From the cell containing the given text, extract its center point as [X, Y] coordinate. 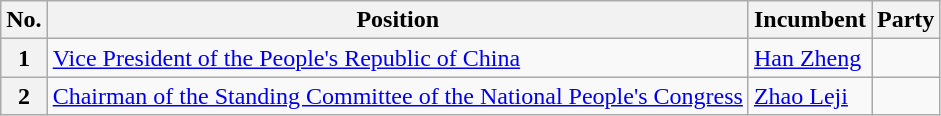
1 [24, 58]
No. [24, 20]
Incumbent [810, 20]
Position [398, 20]
Chairman of the Standing Committee of the National People's Congress [398, 96]
Han Zheng [810, 58]
Zhao Leji [810, 96]
Party [906, 20]
Vice President of the People's Republic of China [398, 58]
2 [24, 96]
